Pinpoint the cell where the given text exists, returning its [X, Y] midpoint coordinate. 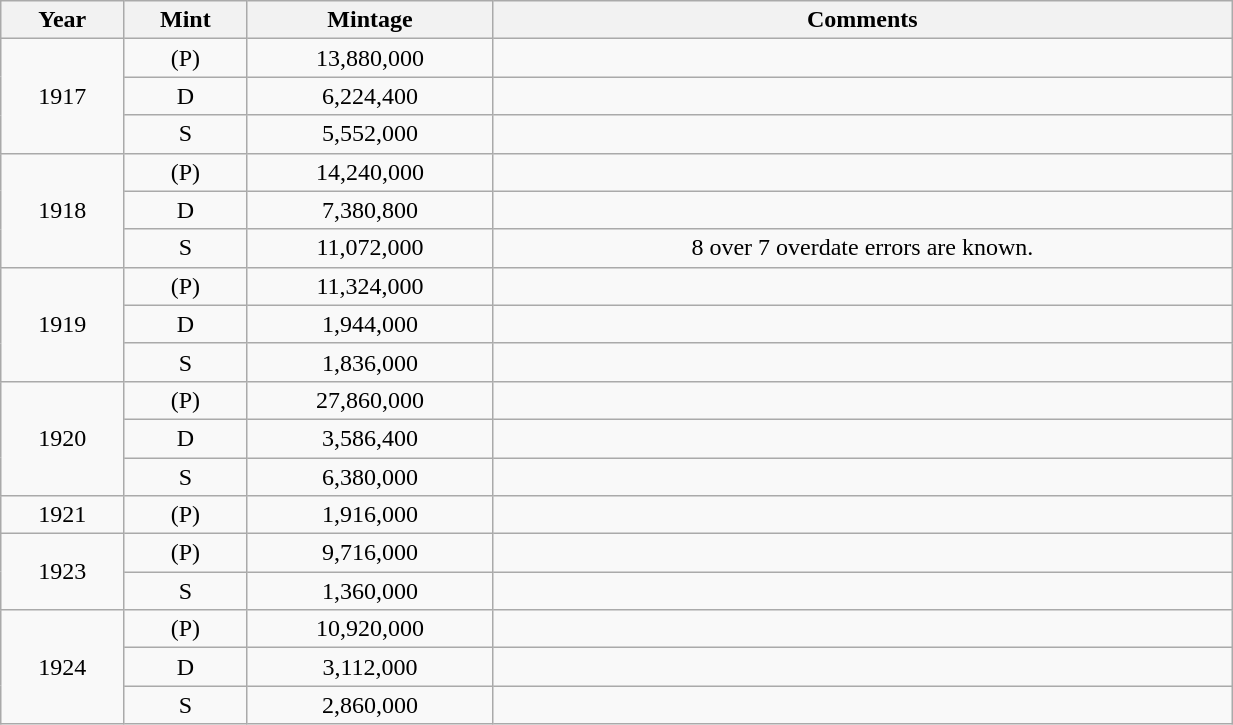
1920 [62, 438]
6,224,400 [370, 96]
6,380,000 [370, 477]
1921 [62, 515]
1923 [62, 572]
10,920,000 [370, 629]
14,240,000 [370, 172]
3,112,000 [370, 667]
Year [62, 20]
13,880,000 [370, 58]
2,860,000 [370, 705]
Mint [186, 20]
1919 [62, 324]
1,360,000 [370, 591]
3,586,400 [370, 438]
1,916,000 [370, 515]
1917 [62, 96]
1918 [62, 210]
27,860,000 [370, 400]
1,944,000 [370, 324]
9,716,000 [370, 553]
1,836,000 [370, 362]
1924 [62, 667]
11,324,000 [370, 286]
8 over 7 overdate errors are known. [862, 248]
7,380,800 [370, 210]
5,552,000 [370, 134]
11,072,000 [370, 248]
Mintage [370, 20]
Comments [862, 20]
